Search for the cell housing the specified text and yield its (x, y) center coordinate. 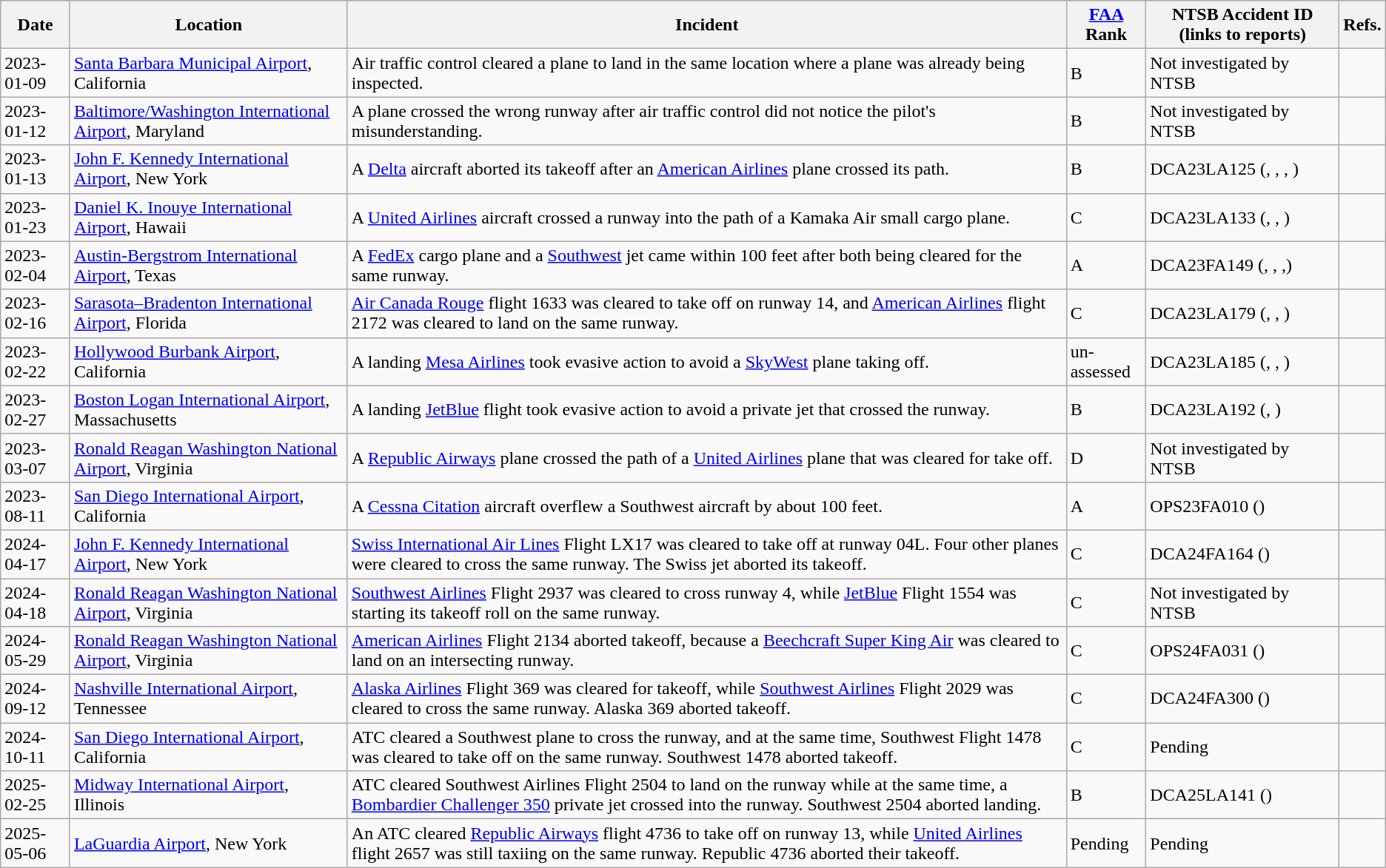
American Airlines Flight 2134 aborted takeoff, because a Beechcraft Super King Air was cleared to land on an intersecting runway. (706, 651)
A Republic Airways plane crossed the path of a United Airlines plane that was cleared for take off. (706, 457)
un-assessed (1106, 361)
DCA24FA300 () (1242, 699)
D (1106, 457)
A FedEx cargo plane and a Southwest jet came within 100 feet after both being cleared for the same runway. (706, 265)
LaGuardia Airport, New York (209, 844)
2023-01-12 (36, 121)
OPS24FA031 () (1242, 651)
2023-03-07 (36, 457)
2024-04-18 (36, 602)
Air traffic control cleared a plane to land in the same location where a plane was already being inspected. (706, 73)
DCA23LA185 (, , ) (1242, 361)
Baltimore/Washington International Airport, Maryland (209, 121)
DCA23LA125 (, , , ) (1242, 169)
2023-01-23 (36, 218)
Incident (706, 25)
DCA23LA133 (, , ) (1242, 218)
2023-02-16 (36, 314)
2024-10-11 (36, 747)
DCA23LA192 (, ) (1242, 410)
2023-02-04 (36, 265)
DCA24FA164 () (1242, 554)
Date (36, 25)
A United Airlines aircraft crossed a runway into the path of a Kamaka Air small cargo plane. (706, 218)
Santa Barbara Municipal Airport, California (209, 73)
DCA23FA149 (, , ,) (1242, 265)
2023-08-11 (36, 506)
2023-02-27 (36, 410)
A Delta aircraft aborted its takeoff after an American Airlines plane crossed its path. (706, 169)
A landing Mesa Airlines took evasive action to avoid a SkyWest plane taking off. (706, 361)
Daniel K. Inouye International Airport, Hawaii (209, 218)
NTSB Accident ID (links to reports) (1242, 25)
Refs. (1362, 25)
A landing JetBlue flight took evasive action to avoid a private jet that crossed the runway. (706, 410)
2024-04-17 (36, 554)
2023-02-22 (36, 361)
Sarasota–Bradenton International Airport, Florida (209, 314)
FAA Rank (1106, 25)
Air Canada Rouge flight 1633 was cleared to take off on runway 14, and American Airlines flight 2172 was cleared to land on the same runway. (706, 314)
2024-09-12 (36, 699)
Hollywood Burbank Airport, California (209, 361)
Southwest Airlines Flight 2937 was cleared to cross runway 4, while JetBlue Flight 1554 was starting its takeoff roll on the same runway. (706, 602)
2025-02-25 (36, 795)
Location (209, 25)
DCA23LA179 (, , ) (1242, 314)
2023-01-13 (36, 169)
DCA25LA141 () (1242, 795)
A plane crossed the wrong runway after air traffic control did not notice the pilot's misunderstanding. (706, 121)
A Cessna Citation aircraft overflew a Southwest aircraft by about 100 feet. (706, 506)
2023-01-09 (36, 73)
Midway International Airport, Illinois (209, 795)
Nashville International Airport, Tennessee (209, 699)
OPS23FA010 () (1242, 506)
Boston Logan International Airport, Massachusetts (209, 410)
2025-05-06 (36, 844)
Austin-Bergstrom International Airport, Texas (209, 265)
2024-05-29 (36, 651)
